Capture the cell that displays the provided text and extract its (X, Y) central coordinate. 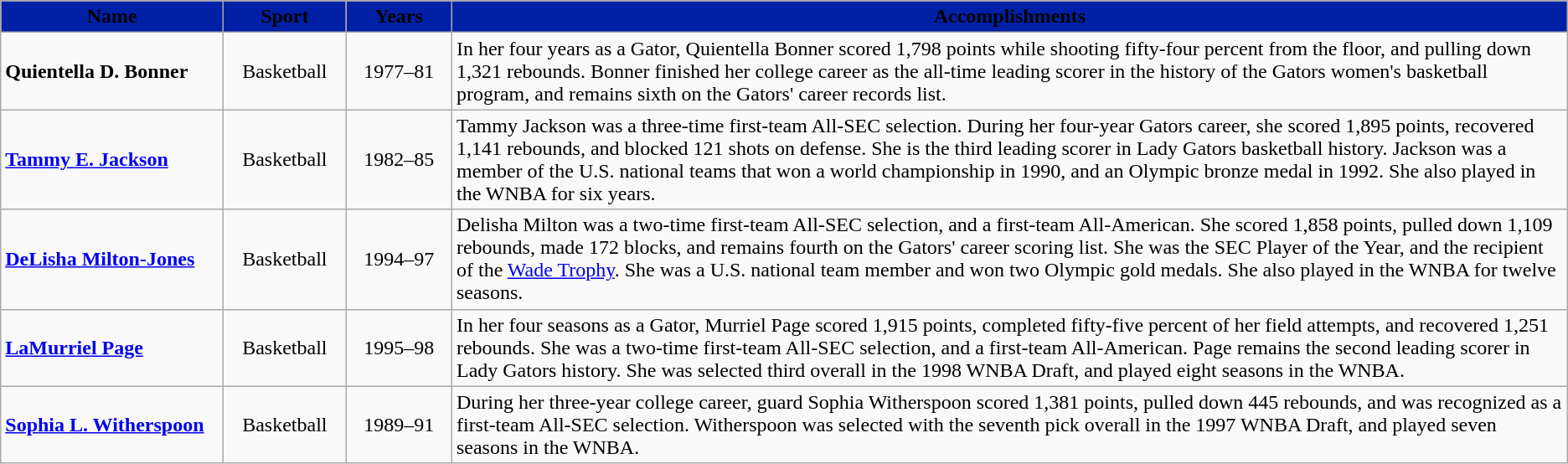
DeLisha Milton-Jones (112, 260)
LaMurriel Page (112, 348)
1994–97 (399, 260)
1995–98 (399, 348)
Name (112, 17)
Quientella D. Bonner (112, 71)
Years (399, 17)
Sophia L. Witherspoon (112, 425)
1989–91 (399, 425)
1977–81 (399, 71)
Sport (285, 17)
Accomplishments (1009, 17)
Tammy E. Jackson (112, 159)
1982–85 (399, 159)
